Extract the [X, Y] coordinate from the center of the cell holding the provided text.  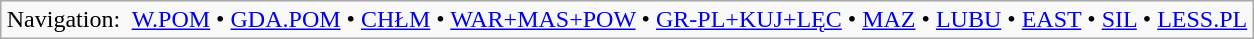
Navigation: W.POM • GDA.POM • CHŁM • WAR+MAS+POW • GR-PL+KUJ+LĘC • MAZ • LUBU • EAST • SIL • LESS.PL [627, 20]
